Determine the [X, Y] coordinate at the center of the cell enclosing the given text.  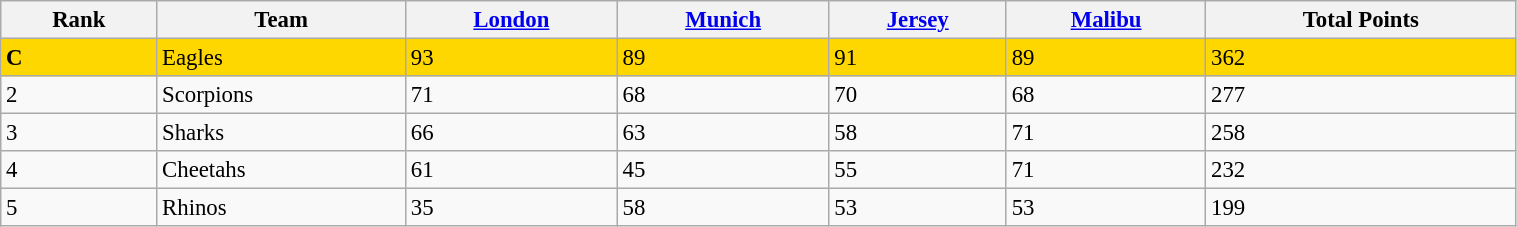
5 [79, 208]
4 [79, 170]
277 [1361, 95]
Munich [723, 20]
Scorpions [282, 95]
45 [723, 170]
258 [1361, 133]
3 [79, 133]
55 [918, 170]
Malibu [1106, 20]
91 [918, 58]
London [511, 20]
66 [511, 133]
61 [511, 170]
2 [79, 95]
Jersey [918, 20]
232 [1361, 170]
Cheetahs [282, 170]
Sharks [282, 133]
35 [511, 208]
362 [1361, 58]
Rhinos [282, 208]
Team [282, 20]
C [79, 58]
199 [1361, 208]
63 [723, 133]
93 [511, 58]
Total Points [1361, 20]
70 [918, 95]
Rank [79, 20]
Eagles [282, 58]
